Extract the [x, y] coordinate from the center of the cell holding the provided text.  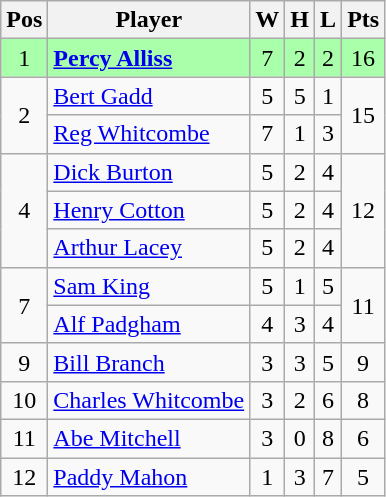
10 [24, 400]
W [268, 20]
Percy Alliss [149, 58]
Bill Branch [149, 362]
H [300, 20]
16 [364, 58]
Alf Padgham [149, 324]
L [328, 20]
Henry Cotton [149, 210]
Pos [24, 20]
Reg Whitcombe [149, 134]
Abe Mitchell [149, 438]
Arthur Lacey [149, 248]
Sam King [149, 286]
0 [300, 438]
Charles Whitcombe [149, 400]
Bert Gadd [149, 96]
Paddy Mahon [149, 477]
Player [149, 20]
Dick Burton [149, 172]
15 [364, 115]
Pts [364, 20]
